Find where the given text appears and provide that cell's center as (X, Y) coordinate. 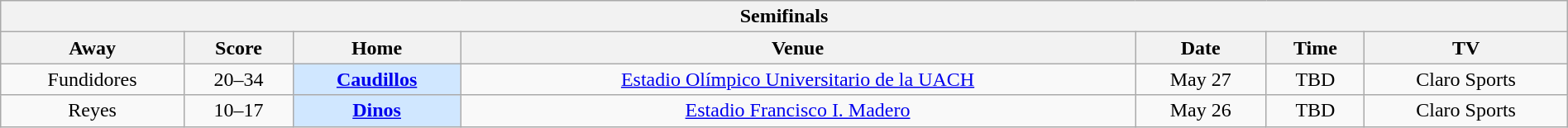
Away (93, 48)
20–34 (238, 79)
May 26 (1201, 111)
Fundidores (93, 79)
Venue (798, 48)
10–17 (238, 111)
Caudillos (377, 79)
Dinos (377, 111)
Home (377, 48)
Estadio Olímpico Universitario de la UACH (798, 79)
TV (1465, 48)
Time (1315, 48)
Date (1201, 48)
Semifinals (784, 17)
May 27 (1201, 79)
Estadio Francisco I. Madero (798, 111)
Score (238, 48)
Reyes (93, 111)
